Identify which cell holds the provided text, then report its (X, Y) central coordinate. 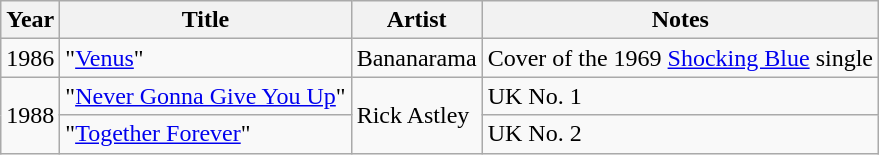
Rick Astley (416, 115)
1986 (30, 58)
Title (206, 20)
Cover of the 1969 Shocking Blue single (680, 58)
"Venus" (206, 58)
Notes (680, 20)
Year (30, 20)
Bananarama (416, 58)
"Never Gonna Give You Up" (206, 96)
"Together Forever" (206, 134)
Artist (416, 20)
UK No. 2 (680, 134)
UK No. 1 (680, 96)
1988 (30, 115)
